Extract the [x, y] coordinate from the center of the cell holding the provided text.  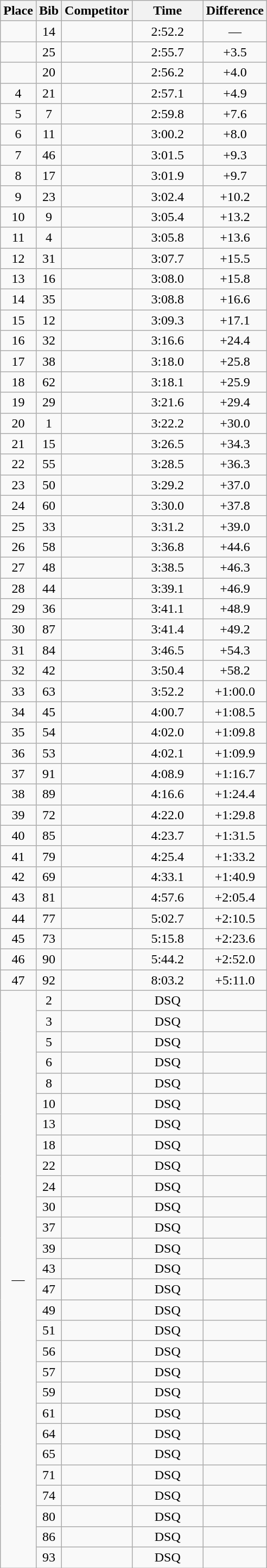
Place [18, 11]
+30.0 [234, 423]
92 [49, 980]
1 [49, 423]
3:09.3 [167, 320]
62 [49, 382]
3:16.6 [167, 341]
+1:40.9 [234, 877]
3:39.1 [167, 588]
5:44.2 [167, 960]
4:02.0 [167, 733]
74 [49, 1495]
86 [49, 1537]
+4.9 [234, 93]
3:01.9 [167, 176]
3:52.2 [167, 691]
4:02.1 [167, 753]
8:03.2 [167, 980]
3:29.2 [167, 485]
+1:09.8 [234, 733]
49 [49, 1310]
58 [49, 547]
41 [18, 856]
+1:08.5 [234, 712]
2:52.2 [167, 31]
+29.4 [234, 403]
+13.2 [234, 217]
+48.9 [234, 609]
3:07.7 [167, 258]
3:05.8 [167, 237]
+24.4 [234, 341]
50 [49, 485]
3:38.5 [167, 567]
72 [49, 815]
48 [49, 567]
77 [49, 918]
+1:16.7 [234, 774]
56 [49, 1351]
+16.6 [234, 300]
91 [49, 774]
+44.6 [234, 547]
+13.6 [234, 237]
+9.7 [234, 176]
3:50.4 [167, 671]
+37.0 [234, 485]
+46.9 [234, 588]
84 [49, 650]
3:41.1 [167, 609]
3:26.5 [167, 444]
Bib [49, 11]
73 [49, 939]
4:57.6 [167, 897]
80 [49, 1516]
+4.0 [234, 73]
3:22.2 [167, 423]
3:46.5 [167, 650]
+1:09.9 [234, 753]
57 [49, 1372]
3:36.8 [167, 547]
65 [49, 1454]
+54.3 [234, 650]
26 [18, 547]
4:00.7 [167, 712]
71 [49, 1475]
4:08.9 [167, 774]
4:23.7 [167, 835]
3:08.0 [167, 279]
51 [49, 1331]
+34.3 [234, 444]
4:16.6 [167, 794]
+1:29.8 [234, 815]
+15.8 [234, 279]
2:55.7 [167, 52]
5:15.8 [167, 939]
40 [18, 835]
+2:23.6 [234, 939]
+1:33.2 [234, 856]
3:21.6 [167, 403]
+36.3 [234, 464]
+25.8 [234, 361]
3 [49, 1021]
19 [18, 403]
+15.5 [234, 258]
3:05.4 [167, 217]
63 [49, 691]
3:01.5 [167, 155]
3:41.4 [167, 630]
27 [18, 567]
+2:10.5 [234, 918]
+39.0 [234, 526]
89 [49, 794]
93 [49, 1557]
+49.2 [234, 630]
+8.0 [234, 134]
Competitor [97, 11]
Time [167, 11]
34 [18, 712]
4:33.1 [167, 877]
87 [49, 630]
+2:05.4 [234, 897]
+1:00.0 [234, 691]
4:22.0 [167, 815]
4:25.4 [167, 856]
3:28.5 [167, 464]
2:59.8 [167, 114]
2:56.2 [167, 73]
+37.8 [234, 506]
60 [49, 506]
61 [49, 1413]
2:57.1 [167, 93]
+25.9 [234, 382]
54 [49, 733]
64 [49, 1434]
3:31.2 [167, 526]
53 [49, 753]
3:18.1 [167, 382]
85 [49, 835]
55 [49, 464]
+2:52.0 [234, 960]
+46.3 [234, 567]
2 [49, 1001]
3:08.8 [167, 300]
5:02.7 [167, 918]
+1:24.4 [234, 794]
59 [49, 1392]
+7.6 [234, 114]
81 [49, 897]
3:00.2 [167, 134]
+10.2 [234, 196]
69 [49, 877]
+58.2 [234, 671]
+1:31.5 [234, 835]
+5:11.0 [234, 980]
Difference [234, 11]
+3.5 [234, 52]
+9.3 [234, 155]
28 [18, 588]
+17.1 [234, 320]
3:02.4 [167, 196]
90 [49, 960]
79 [49, 856]
3:18.0 [167, 361]
3:30.0 [167, 506]
